From the cell containing the given text, extract its center point as [X, Y] coordinate. 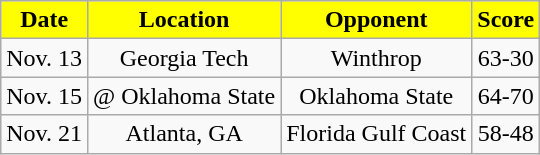
64-70 [506, 96]
Opponent [376, 20]
Oklahoma State [376, 96]
Nov. 13 [44, 58]
Score [506, 20]
@ Oklahoma State [184, 96]
Nov. 21 [44, 134]
Date [44, 20]
63-30 [506, 58]
Nov. 15 [44, 96]
Winthrop [376, 58]
Georgia Tech [184, 58]
Florida Gulf Coast [376, 134]
58-48 [506, 134]
Location [184, 20]
Atlanta, GA [184, 134]
